Identify which cell holds the provided text, then report its (X, Y) central coordinate. 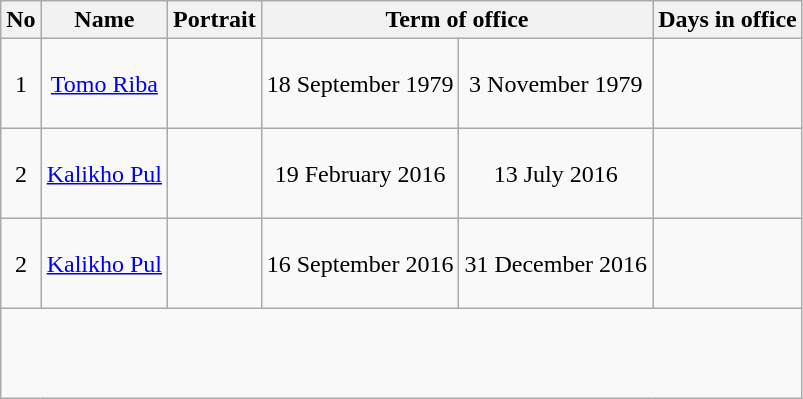
16 September 2016 (360, 264)
Name (104, 20)
18 September 1979 (360, 84)
31 December 2016 (556, 264)
Tomo Riba (104, 84)
19 February 2016 (360, 174)
1 (21, 84)
No (21, 20)
13 July 2016 (556, 174)
Days in office (728, 20)
Portrait (215, 20)
Term of office (456, 20)
3 November 1979 (556, 84)
